Detect which cell encompasses the target text, then output its [X, Y] center coordinate. 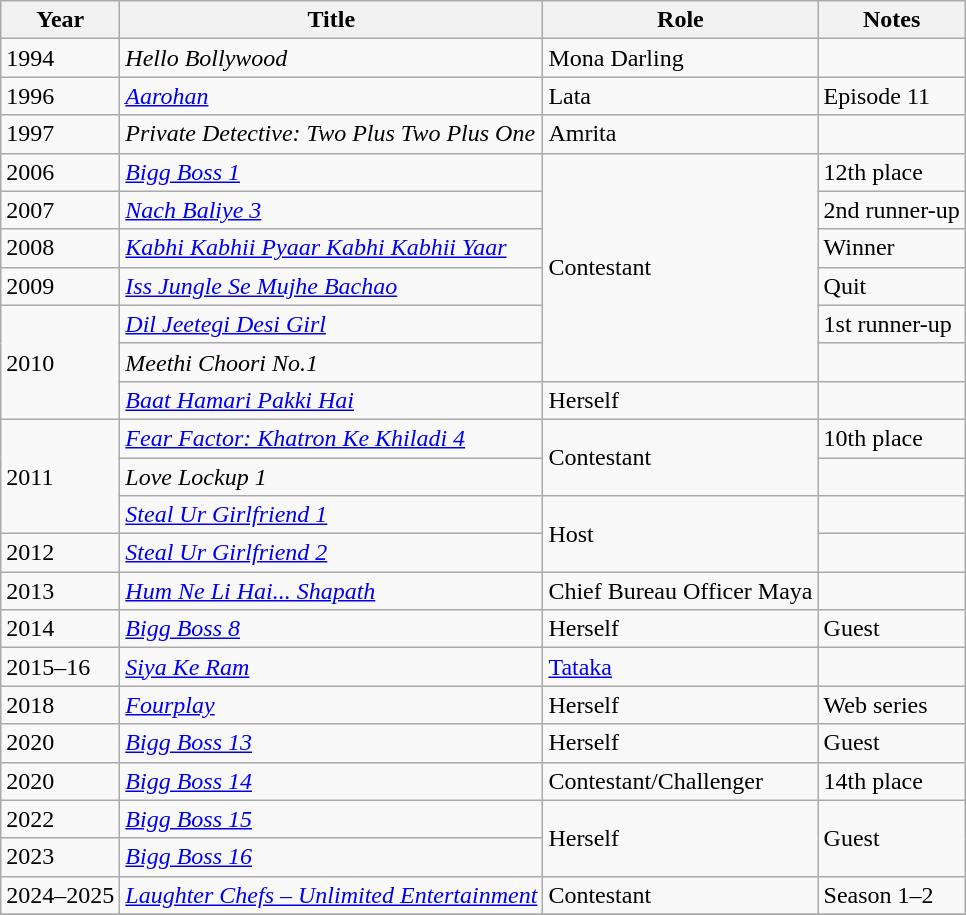
Fear Factor: Khatron Ke Khiladi 4 [332, 438]
1997 [60, 134]
2022 [60, 819]
Host [680, 534]
2013 [60, 591]
14th place [892, 781]
Tataka [680, 667]
2011 [60, 476]
Bigg Boss 13 [332, 743]
Bigg Boss 8 [332, 629]
Title [332, 20]
Quit [892, 286]
Baat Hamari Pakki Hai [332, 400]
Fourplay [332, 705]
2024–2025 [60, 895]
Steal Ur Girlfriend 2 [332, 553]
Chief Bureau Officer Maya [680, 591]
Web series [892, 705]
Amrita [680, 134]
Steal Ur Girlfriend 1 [332, 515]
Love Lockup 1 [332, 477]
2009 [60, 286]
Winner [892, 248]
1994 [60, 58]
Dil Jeetegi Desi Girl [332, 324]
Bigg Boss 1 [332, 172]
2007 [60, 210]
2012 [60, 553]
Hum Ne Li Hai... Shapath [332, 591]
Laughter Chefs – Unlimited Entertainment [332, 895]
Bigg Boss 15 [332, 819]
10th place [892, 438]
Hello Bollywood [332, 58]
Kabhi Kabhii Pyaar Kabhi Kabhii Yaar [332, 248]
2nd runner-up [892, 210]
Year [60, 20]
Aarohan [332, 96]
1st runner-up [892, 324]
Lata [680, 96]
2010 [60, 362]
Role [680, 20]
Season 1–2 [892, 895]
12th place [892, 172]
Nach Baliye 3 [332, 210]
2023 [60, 857]
Iss Jungle Se Mujhe Bachao [332, 286]
2018 [60, 705]
Episode 11 [892, 96]
Meethi Choori No.1 [332, 362]
Notes [892, 20]
2015–16 [60, 667]
2014 [60, 629]
Siya Ke Ram [332, 667]
2006 [60, 172]
Bigg Boss 14 [332, 781]
1996 [60, 96]
2008 [60, 248]
Contestant/Challenger [680, 781]
Mona Darling [680, 58]
Bigg Boss 16 [332, 857]
Private Detective: Two Plus Two Plus One [332, 134]
